Output the (X, Y) coordinate of the center of the cell containing the given text.  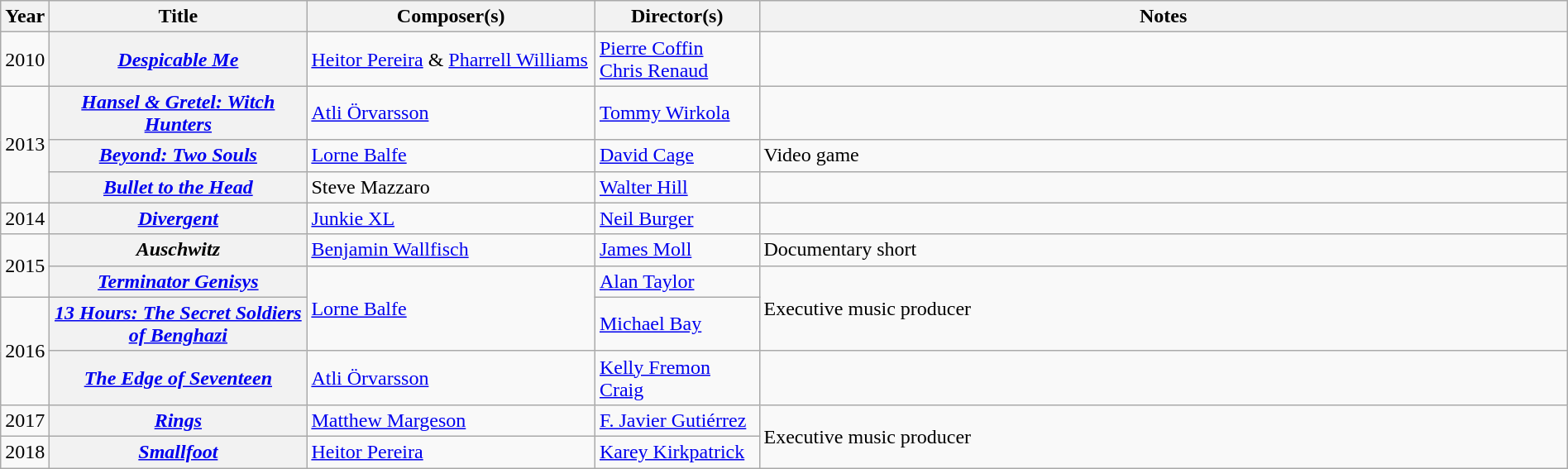
Walter Hill (676, 187)
13 Hours: The Secret Soldiers of Benghazi (179, 324)
Smallfoot (179, 452)
Terminator Genisys (179, 281)
Steve Mazzaro (452, 187)
Title (179, 17)
2010 (25, 60)
Rings (179, 420)
The Edge of Seventeen (179, 377)
Junkie XL (452, 218)
Notes (1163, 17)
Hansel & Gretel: Witch Hunters (179, 112)
2017 (25, 420)
Heitor Pereira (452, 452)
Composer(s) (452, 17)
Alan Taylor (676, 281)
Video game (1163, 156)
2018 (25, 452)
Divergent (179, 218)
Bullet to the Head (179, 187)
Neil Burger (676, 218)
Matthew Margeson (452, 420)
Tommy Wirkola (676, 112)
Beyond: Two Souls (179, 156)
2016 (25, 351)
Director(s) (676, 17)
Despicable Me (179, 60)
Heitor Pereira & Pharrell Williams (452, 60)
Karey Kirkpatrick (676, 452)
2014 (25, 218)
Documentary short (1163, 250)
Kelly Fremon Craig (676, 377)
Auschwitz (179, 250)
Michael Bay (676, 324)
Pierre CoffinChris Renaud (676, 60)
2015 (25, 266)
Benjamin Wallfisch (452, 250)
2013 (25, 144)
Year (25, 17)
David Cage (676, 156)
F. Javier Gutiérrez (676, 420)
James Moll (676, 250)
